Return the (X, Y) coordinate for the center point of the cell that contains the specified text.  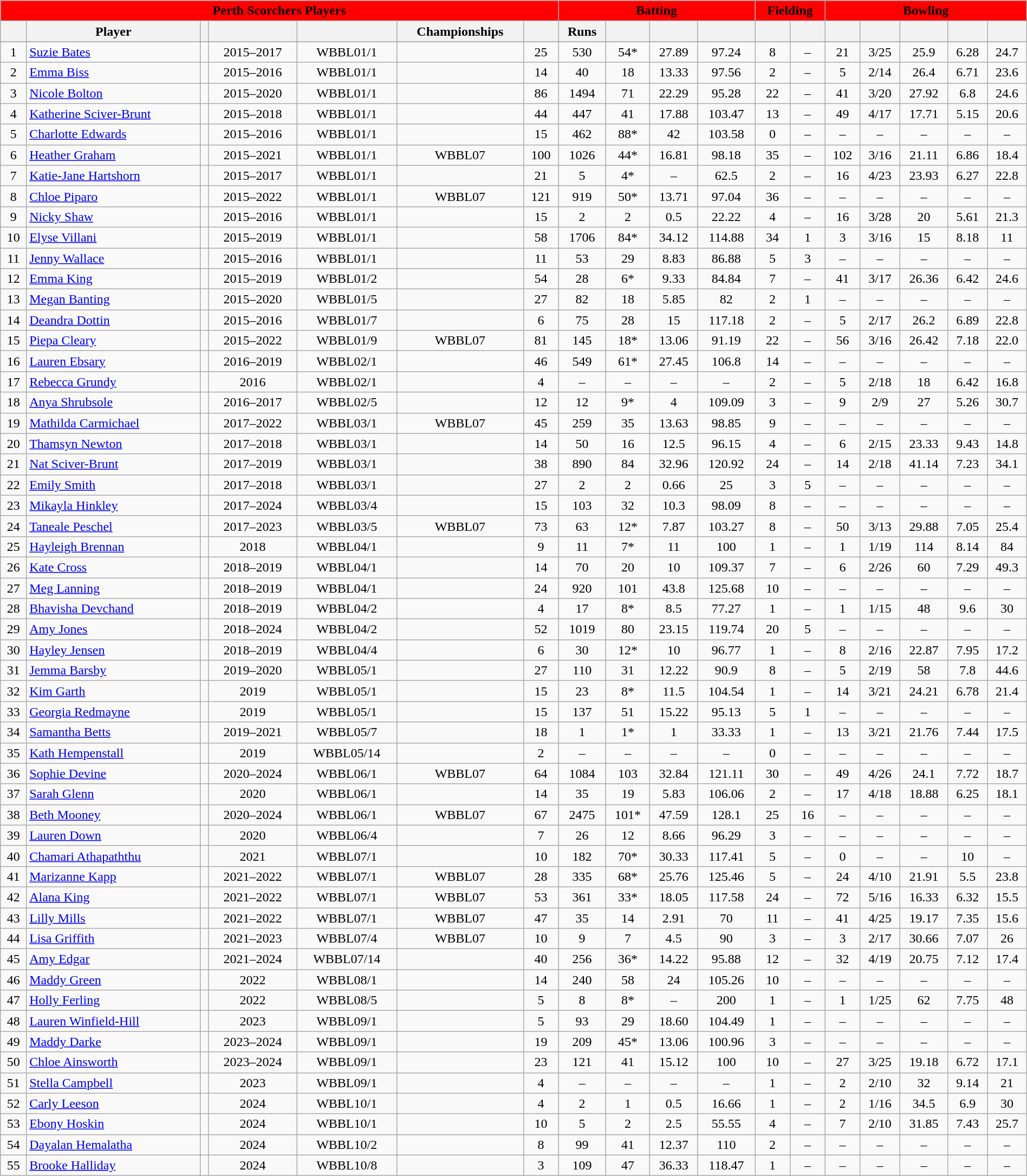
Chloe Ainsworth (114, 1062)
97.56 (726, 73)
5.26 (967, 402)
Elyse Villani (114, 237)
WBBL05/7 (347, 732)
15.22 (674, 712)
Piepa Cleary (114, 341)
2018–2024 (252, 629)
Dayalan Hemalatha (114, 1145)
259 (582, 423)
41.14 (924, 464)
31.85 (924, 1124)
84* (628, 237)
19.17 (924, 918)
10.3 (674, 505)
Ebony Hoskin (114, 1124)
26.42 (924, 341)
32.96 (674, 464)
WBBL07/4 (347, 939)
240 (582, 980)
71 (628, 93)
8.5 (674, 609)
15.12 (674, 1062)
4.5 (674, 939)
96.29 (726, 835)
101 (628, 588)
2017–2024 (252, 505)
86.88 (726, 258)
8.66 (674, 835)
Hayleigh Brennan (114, 547)
Amy Jones (114, 629)
Beth Mooney (114, 815)
18.1 (1007, 794)
17.5 (1007, 732)
37 (14, 794)
2017–2023 (252, 526)
7.95 (967, 650)
2/26 (880, 567)
1494 (582, 93)
Carly Leeson (114, 1103)
6.72 (967, 1062)
8.18 (967, 237)
6* (628, 279)
9.6 (967, 609)
34.12 (674, 237)
Bhavisha Devchand (114, 609)
117.41 (726, 856)
62 (924, 1000)
9.43 (967, 444)
Megan Banting (114, 300)
Marizanne Kapp (114, 876)
47.59 (674, 815)
2.5 (674, 1124)
98.85 (726, 423)
Nat Sciver-Brunt (114, 464)
119.74 (726, 629)
5.83 (674, 794)
Mikayla Hinkley (114, 505)
91.19 (726, 341)
13.33 (674, 73)
2.91 (674, 918)
117.18 (726, 320)
3/20 (880, 93)
24.1 (924, 774)
1084 (582, 774)
33.33 (726, 732)
2/14 (880, 73)
21.91 (924, 876)
7.35 (967, 918)
104.49 (726, 1021)
7.12 (967, 959)
6.32 (967, 897)
17.2 (1007, 650)
2018 (252, 547)
26.36 (924, 279)
209 (582, 1042)
Rebecca Grundy (114, 382)
WBBL02/5 (347, 402)
137 (582, 712)
7.75 (967, 1000)
56 (842, 341)
8.83 (674, 258)
Charlotte Edwards (114, 134)
Hayley Jensen (114, 650)
5/16 (880, 897)
18* (628, 341)
80 (628, 629)
5.5 (967, 876)
Nicky Shaw (114, 217)
6.78 (967, 691)
103.58 (726, 134)
Lauren Ebsary (114, 361)
1/16 (880, 1103)
7.72 (967, 774)
14.22 (674, 959)
55.55 (726, 1124)
23.33 (924, 444)
Chloe Piparo (114, 196)
34.1 (1007, 464)
9* (628, 402)
WBBL03/4 (347, 505)
3/28 (880, 217)
67 (541, 815)
18.60 (674, 1021)
1/15 (880, 609)
Stella Campbell (114, 1083)
2016–2017 (252, 402)
Maddy Darke (114, 1042)
30.33 (674, 856)
6.86 (967, 155)
50* (628, 196)
25.76 (674, 876)
256 (582, 959)
22.87 (924, 650)
Emily Smith (114, 485)
45* (628, 1042)
Amy Edgar (114, 959)
64 (541, 774)
WBBL10/8 (347, 1165)
7.23 (967, 464)
44.6 (1007, 671)
63 (582, 526)
2017–2019 (252, 464)
24.7 (1007, 52)
22.0 (1007, 341)
2015–2018 (252, 114)
36.33 (674, 1165)
Nicole Bolton (114, 93)
WBBL03/5 (347, 526)
6.27 (967, 176)
81 (541, 341)
98.09 (726, 505)
2019–2021 (252, 732)
3/17 (880, 279)
5.85 (674, 300)
1/19 (880, 547)
6.25 (967, 794)
44* (628, 155)
26.2 (924, 320)
Championships (460, 31)
120.92 (726, 464)
2/15 (880, 444)
6.8 (967, 93)
WBBL05/14 (347, 753)
88* (628, 134)
Maddy Green (114, 980)
2021 (252, 856)
549 (582, 361)
16.81 (674, 155)
7.43 (967, 1124)
17.4 (1007, 959)
WBBL08/5 (347, 1000)
4/26 (880, 774)
95.28 (726, 93)
WBBL01/9 (347, 341)
7.87 (674, 526)
20.6 (1007, 114)
77.27 (726, 609)
920 (582, 588)
WBBL07/14 (347, 959)
Anya Shrubsole (114, 402)
23.15 (674, 629)
26.4 (924, 73)
Deandra Dottin (114, 320)
2/9 (880, 402)
55 (14, 1165)
18.7 (1007, 774)
4/10 (880, 876)
Katie-Jane Hartshorn (114, 176)
WBBL01/5 (347, 300)
WBBL01/7 (347, 320)
0.66 (674, 485)
Georgia Redmayne (114, 712)
103.47 (726, 114)
462 (582, 134)
128.1 (726, 815)
23.93 (924, 176)
16.66 (726, 1103)
890 (582, 464)
23.6 (1007, 73)
30.66 (924, 939)
27.89 (674, 52)
Sarah Glenn (114, 794)
7.44 (967, 732)
117.58 (726, 897)
WBBL06/4 (347, 835)
Mathilda Carmichael (114, 423)
2017–2022 (252, 423)
33 (14, 712)
1026 (582, 155)
1019 (582, 629)
98.18 (726, 155)
21.3 (1007, 217)
200 (726, 1000)
125.68 (726, 588)
Heather Graham (114, 155)
145 (582, 341)
4/18 (880, 794)
13.71 (674, 196)
7.18 (967, 341)
6.89 (967, 320)
9.14 (967, 1083)
86 (541, 93)
39 (14, 835)
97.04 (726, 196)
21.11 (924, 155)
WBBL01/2 (347, 279)
Holly Ferling (114, 1000)
Lisa Griffith (114, 939)
75 (582, 320)
7.29 (967, 567)
Sophie Devine (114, 774)
21.4 (1007, 691)
61* (628, 361)
16.33 (924, 897)
17.71 (924, 114)
19.18 (924, 1062)
Kim Garth (114, 691)
11.5 (674, 691)
25.9 (924, 52)
114.88 (726, 237)
33* (628, 897)
Meg Lanning (114, 588)
49.3 (1007, 567)
95.13 (726, 712)
23.8 (1007, 876)
1/25 (880, 1000)
25.7 (1007, 1124)
6.9 (967, 1103)
WBBL08/1 (347, 980)
919 (582, 196)
43.8 (674, 588)
109.37 (726, 567)
97.24 (726, 52)
104.54 (726, 691)
Alana King (114, 897)
361 (582, 897)
Chamari Athapaththu (114, 856)
Perth Scorchers Players (279, 11)
16.8 (1007, 382)
68* (628, 876)
5.15 (967, 114)
125.46 (726, 876)
73 (541, 526)
2/16 (880, 650)
114 (924, 547)
4/19 (880, 959)
WBBL10/2 (347, 1145)
4/17 (880, 114)
12.22 (674, 671)
7* (628, 547)
Jenny Wallace (114, 258)
7.07 (967, 939)
72 (842, 897)
2016–2019 (252, 361)
15.6 (1007, 918)
18.05 (674, 897)
102 (842, 155)
54* (628, 52)
101* (628, 815)
Runs (582, 31)
9.33 (674, 279)
96.77 (726, 650)
27.45 (674, 361)
6.28 (967, 52)
Suzie Bates (114, 52)
84.84 (726, 279)
530 (582, 52)
100.96 (726, 1042)
WBBL04/4 (347, 650)
7.05 (967, 526)
17.1 (1007, 1062)
1* (628, 732)
14.8 (1007, 444)
Lauren Winfield-Hill (114, 1021)
182 (582, 856)
29.88 (924, 526)
1706 (582, 237)
2475 (582, 815)
Batting (656, 11)
15.5 (1007, 897)
2019–2020 (252, 671)
95.88 (726, 959)
20.75 (924, 959)
2021–2024 (252, 959)
4/25 (880, 918)
Kath Hempenstall (114, 753)
34.5 (924, 1103)
Kate Cross (114, 567)
2/19 (880, 671)
13.63 (674, 423)
3/13 (880, 526)
6.71 (967, 73)
99 (582, 1145)
22.29 (674, 93)
335 (582, 876)
21.76 (924, 732)
90.9 (726, 671)
24.21 (924, 691)
Emma Biss (114, 73)
70* (628, 856)
62.5 (726, 176)
Thamsyn Newton (114, 444)
Brooke Halliday (114, 1165)
118.47 (726, 1165)
7.8 (967, 671)
105.26 (726, 980)
12.37 (674, 1145)
106.8 (726, 361)
8.14 (967, 547)
5.61 (967, 217)
Samantha Betts (114, 732)
60 (924, 567)
Fielding (790, 11)
17.88 (674, 114)
103.27 (726, 526)
22.22 (726, 217)
2016 (252, 382)
43 (14, 918)
30.7 (1007, 402)
Lilly Mills (114, 918)
109.09 (726, 402)
36* (628, 959)
2021–2023 (252, 939)
447 (582, 114)
109 (582, 1165)
32.84 (674, 774)
18.88 (924, 794)
Lauren Down (114, 835)
27.92 (924, 93)
Katherine Sciver-Brunt (114, 114)
18.4 (1007, 155)
121.11 (726, 774)
Taneale Peschel (114, 526)
Bowling (926, 11)
90 (726, 939)
4/23 (880, 176)
93 (582, 1021)
25.4 (1007, 526)
Player (114, 31)
4* (628, 176)
96.15 (726, 444)
12.5 (674, 444)
Jemma Barsby (114, 671)
106.06 (726, 794)
2015–2021 (252, 155)
Emma King (114, 279)
